Determine the (x, y) coordinate at the center of the cell enclosing the given text.  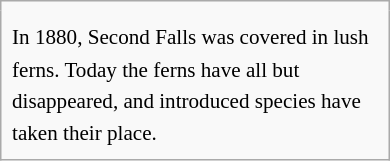
In 1880, Second Falls was covered in lush ferns. Today the ferns have all but disappeared, and introduced species have taken their place. (195, 85)
